Pinpoint the cell where the given text exists, returning its [X, Y] midpoint coordinate. 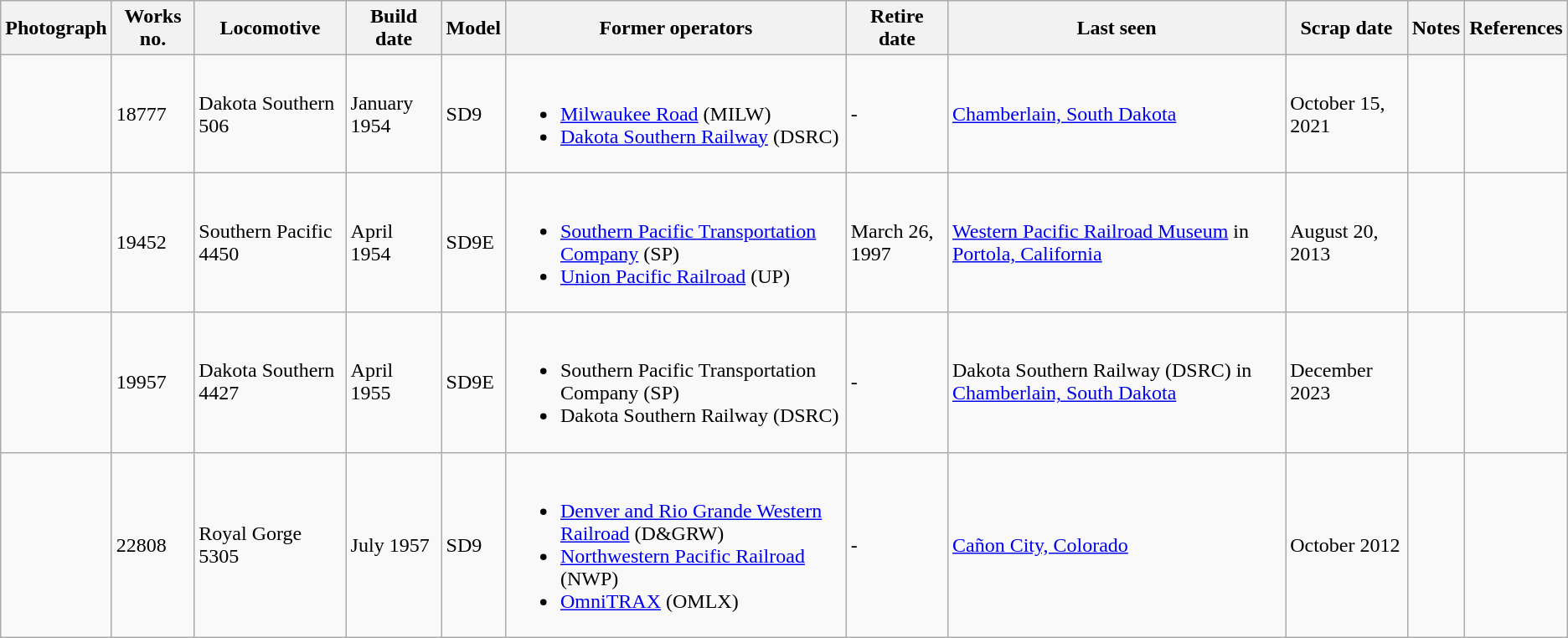
October 15, 2021 [1347, 114]
References [1516, 28]
Works no. [152, 28]
August 20, 2013 [1347, 243]
18777 [152, 114]
Chamberlain, South Dakota [1116, 114]
Build date [394, 28]
Scrap date [1347, 28]
Dakota Southern Railway (DSRC) in Chamberlain, South Dakota [1116, 382]
October 2012 [1347, 544]
19452 [152, 243]
Photograph [56, 28]
Cañon City, Colorado [1116, 544]
July 1957 [394, 544]
April 1955 [394, 382]
Locomotive [270, 28]
January 1954 [394, 114]
Retire date [896, 28]
Southern Pacific 4450 [270, 243]
Southern Pacific Transportation Company (SP)Dakota Southern Railway (DSRC) [675, 382]
Dakota Southern 506 [270, 114]
Dakota Southern 4427 [270, 382]
Denver and Rio Grande Western Railroad (D&GRW)Northwestern Pacific Railroad (NWP)OmniTRAX (OMLX) [675, 544]
Former operators [675, 28]
March 26, 1997 [896, 243]
Southern Pacific Transportation Company (SP)Union Pacific Railroad (UP) [675, 243]
22808 [152, 544]
Notes [1436, 28]
Royal Gorge 5305 [270, 544]
19957 [152, 382]
April 1954 [394, 243]
Last seen [1116, 28]
Milwaukee Road (MILW)Dakota Southern Railway (DSRC) [675, 114]
Western Pacific Railroad Museum in Portola, California [1116, 243]
December 2023 [1347, 382]
Model [473, 28]
